Extract the [x, y] coordinate from the center of the cell holding the provided text.  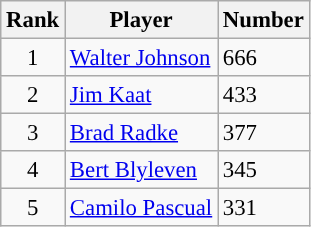
1 [33, 58]
Number [264, 20]
4 [33, 170]
345 [264, 170]
2 [33, 95]
433 [264, 95]
331 [264, 208]
Camilo Pascual [142, 208]
Brad Radke [142, 133]
3 [33, 133]
5 [33, 208]
Walter Johnson [142, 58]
Player [142, 20]
Jim Kaat [142, 95]
Bert Blyleven [142, 170]
377 [264, 133]
Rank [33, 20]
666 [264, 58]
